Detect which cell encompasses the target text, then output its (X, Y) center coordinate. 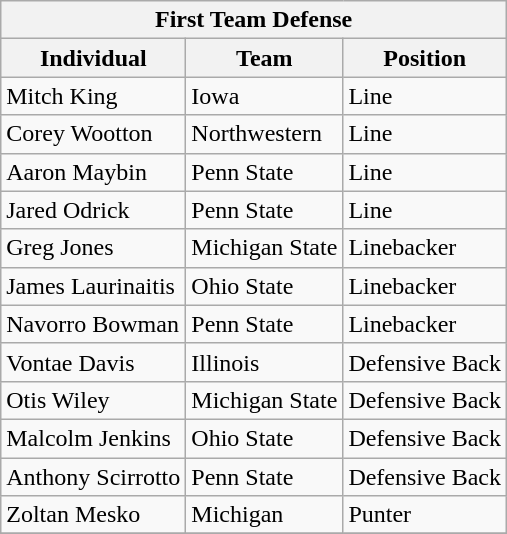
Corey Wootton (94, 134)
Malcolm Jenkins (94, 438)
Team (264, 58)
Michigan (264, 515)
First Team Defense (254, 20)
James Laurinaitis (94, 286)
Punter (425, 515)
Jared Odrick (94, 210)
Individual (94, 58)
Aaron Maybin (94, 172)
Vontae Davis (94, 362)
Mitch King (94, 96)
Northwestern (264, 134)
Illinois (264, 362)
Navorro Bowman (94, 324)
Position (425, 58)
Otis Wiley (94, 400)
Iowa (264, 96)
Greg Jones (94, 248)
Anthony Scirrotto (94, 477)
Zoltan Mesko (94, 515)
